Locate the cell with the specified text and output its (x, y) center coordinate. 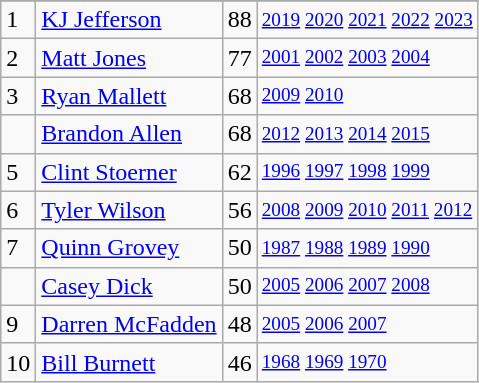
2019 2020 2021 2022 2023 (367, 20)
1 (18, 20)
Darren McFadden (129, 324)
Casey Dick (129, 286)
Ryan Mallett (129, 96)
2005 2006 2007 (367, 324)
2009 2010 (367, 96)
3 (18, 96)
Matt Jones (129, 58)
77 (240, 58)
1996 1997 1998 1999 (367, 172)
Quinn Grovey (129, 248)
1987 1988 1989 1990 (367, 248)
Bill Burnett (129, 362)
88 (240, 20)
2005 2006 2007 2008 (367, 286)
10 (18, 362)
46 (240, 362)
9 (18, 324)
KJ Jefferson (129, 20)
48 (240, 324)
5 (18, 172)
2 (18, 58)
2012 2013 2014 2015 (367, 134)
2008 2009 2010 2011 2012 (367, 210)
Clint Stoerner (129, 172)
7 (18, 248)
1968 1969 1970 (367, 362)
Tyler Wilson (129, 210)
Brandon Allen (129, 134)
2001 2002 2003 2004 (367, 58)
6 (18, 210)
62 (240, 172)
56 (240, 210)
